Identify which cell holds the provided text, then report its (x, y) central coordinate. 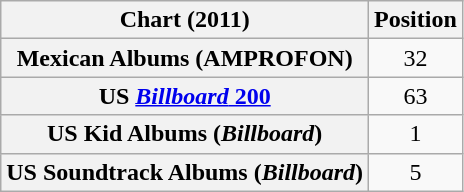
US Soundtrack Albums (Billboard) (185, 172)
32 (416, 58)
Position (416, 20)
Chart (2011) (185, 20)
1 (416, 134)
US Billboard 200 (185, 96)
63 (416, 96)
Mexican Albums (AMPROFON) (185, 58)
US Kid Albums (Billboard) (185, 134)
5 (416, 172)
